Locate the cell with the specified text and output its [x, y] center coordinate. 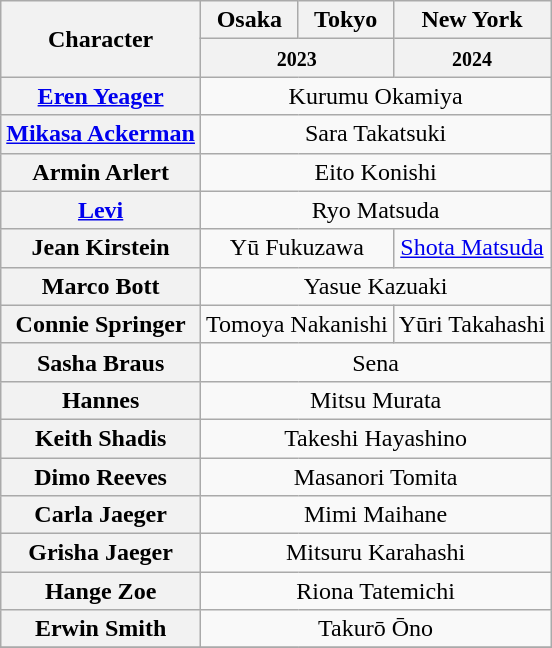
Sena [375, 362]
Tokyo [346, 20]
Mitsu Murata [375, 400]
2024 [472, 58]
Eito Konishi [375, 172]
New York [472, 20]
Takeshi Hayashino [375, 438]
Eren Yeager [101, 96]
Osaka [249, 20]
Mikasa Ackerman [101, 134]
Masanori Tomita [375, 477]
Keith Shadis [101, 438]
Hange Zoe [101, 591]
Mitsuru Karahashi [375, 553]
Levi [101, 210]
Kurumu Okamiya [375, 96]
Sara Takatsuki [375, 134]
Ryo Matsuda [375, 210]
Shota Matsuda [472, 248]
Erwin Smith [101, 629]
Jean Kirstein [101, 248]
Character [101, 39]
Yasue Kazuaki [375, 286]
Armin Arlert [101, 172]
Marco Bott [101, 286]
Riona Tatemichi [375, 591]
Dimo Reeves [101, 477]
Sasha Braus [101, 362]
Carla Jaeger [101, 515]
Yū Fukuzawa [296, 248]
2023 [296, 58]
Hannes [101, 400]
Grisha Jaeger [101, 553]
Takurō Ōno [375, 629]
Yūri Takahashi [472, 324]
Mimi Maihane [375, 515]
Tomoya Nakanishi [296, 324]
Connie Springer [101, 324]
